For the text-containing cell, return its midpoint in [X, Y] coordinate format. 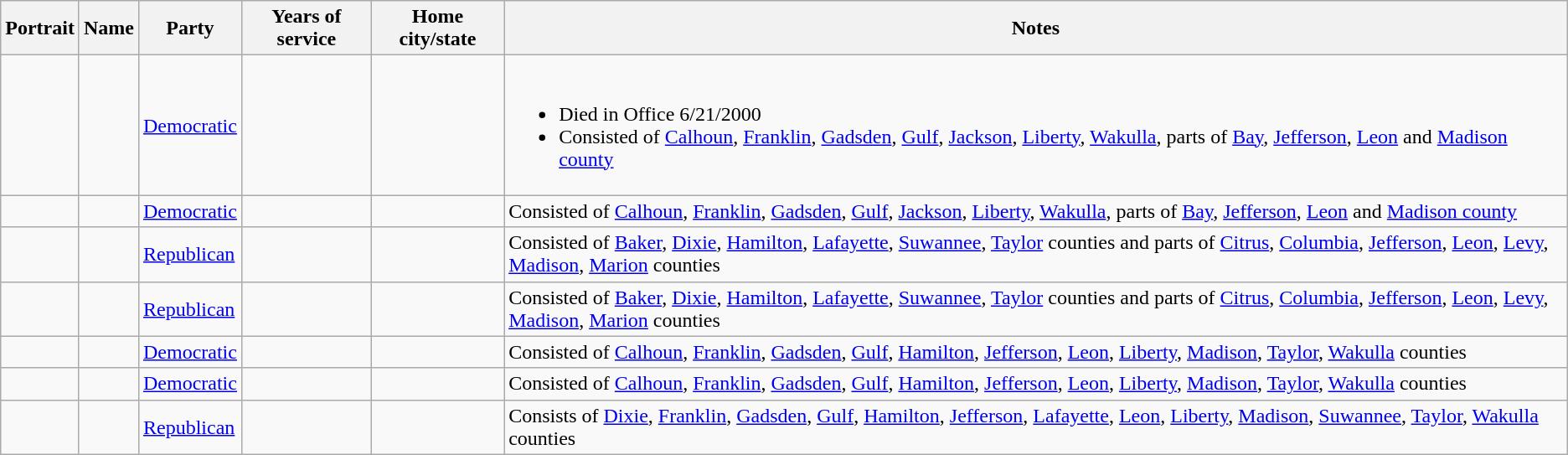
Home city/state [437, 28]
Name [109, 28]
Died in Office 6/21/2000Consisted of Calhoun, Franklin, Gadsden, Gulf, Jackson, Liberty, Wakulla, parts of Bay, Jefferson, Leon and Madison county [1036, 126]
Years of service [307, 28]
Consisted of Calhoun, Franklin, Gadsden, Gulf, Jackson, Liberty, Wakulla, parts of Bay, Jefferson, Leon and Madison county [1036, 211]
Notes [1036, 28]
Portrait [40, 28]
Consists of Dixie, Franklin, Gadsden, Gulf, Hamilton, Jefferson, Lafayette, Leon, Liberty, Madison, Suwannee, Taylor, Wakulla counties [1036, 427]
Party [189, 28]
